Scan for the cell matching the given text and deliver its [X, Y] coordinate at center. 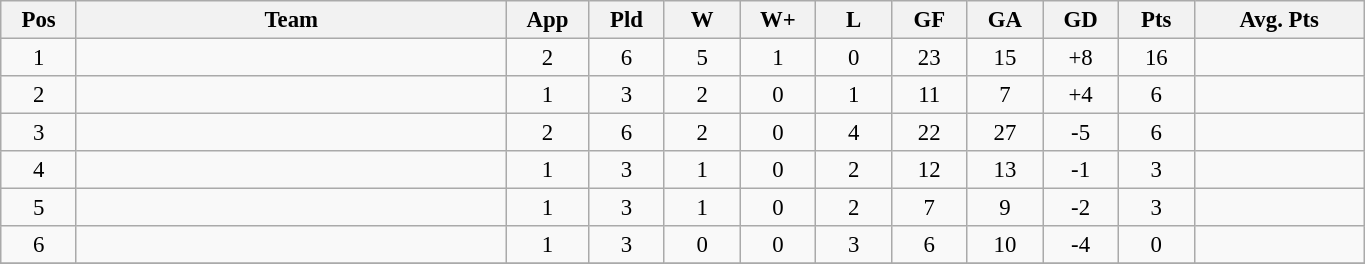
Pld [627, 20]
23 [929, 58]
Avg. Pts [1279, 20]
+8 [1081, 58]
App [547, 20]
GA [1005, 20]
GF [929, 20]
-4 [1081, 245]
15 [1005, 58]
9 [1005, 208]
13 [1005, 170]
W+ [778, 20]
GD [1081, 20]
Team [291, 20]
Pos [39, 20]
12 [929, 170]
10 [1005, 245]
-5 [1081, 133]
-1 [1081, 170]
+4 [1081, 95]
Pts [1156, 20]
11 [929, 95]
27 [1005, 133]
22 [929, 133]
W [702, 20]
L [854, 20]
16 [1156, 58]
-2 [1081, 208]
